Determine the [x, y] coordinate at the center of the cell enclosing the given text.  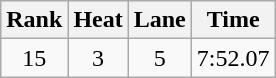
3 [98, 58]
5 [160, 58]
15 [34, 58]
Time [233, 20]
7:52.07 [233, 58]
Lane [160, 20]
Rank [34, 20]
Heat [98, 20]
